Capture the cell that displays the provided text and extract its [X, Y] central coordinate. 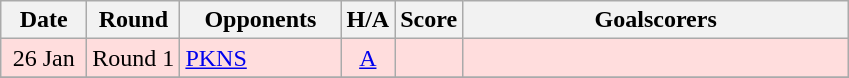
Round [134, 20]
Opponents [260, 20]
H/A [368, 20]
A [368, 58]
26 Jan [44, 58]
PKNS [260, 58]
Goalscorers [656, 20]
Round 1 [134, 58]
Score [429, 20]
Date [44, 20]
